Return [x, y] of the center of cell containing provided text 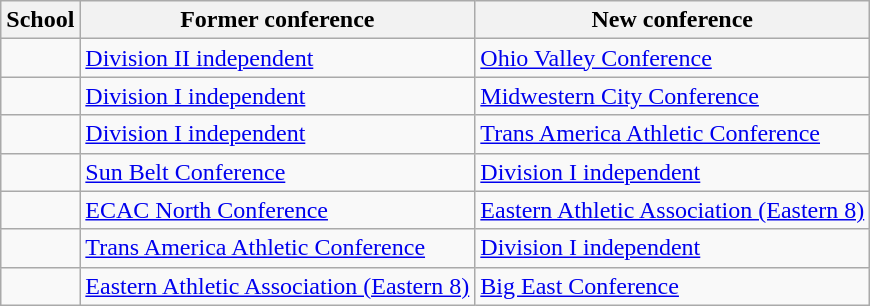
Midwestern City Conference [672, 96]
Ohio Valley Conference [672, 58]
Former conference [278, 20]
Big East Conference [672, 286]
ECAC North Conference [278, 210]
Division II independent [278, 58]
Sun Belt Conference [278, 172]
School [40, 20]
New conference [672, 20]
